Scan for the cell matching the given text and deliver its (X, Y) coordinate at center. 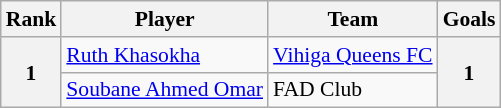
Player (164, 19)
Soubane Ahmed Omar (164, 90)
FAD Club (353, 90)
Goals (470, 19)
Vihiga Queens FC (353, 55)
Ruth Khasokha (164, 55)
Team (353, 19)
Rank (32, 19)
